Search for the cell housing the specified text and yield its (x, y) center coordinate. 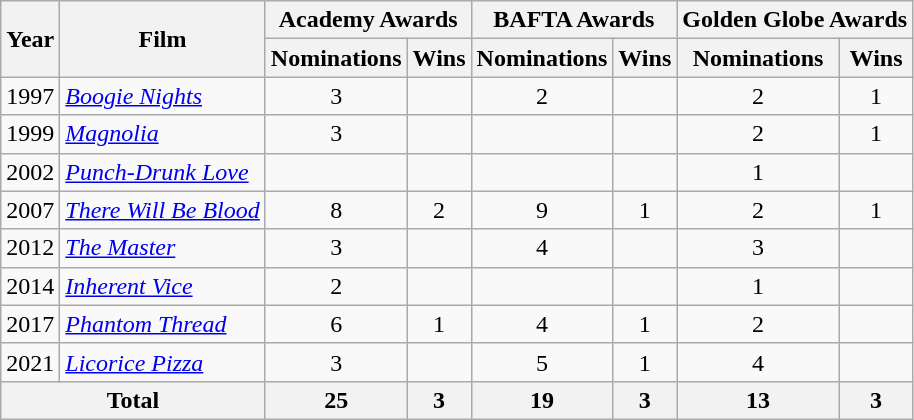
2021 (30, 362)
Golden Globe Awards (795, 20)
Punch-Drunk Love (162, 172)
2014 (30, 286)
25 (336, 400)
2017 (30, 324)
Magnolia (162, 134)
6 (336, 324)
19 (542, 400)
Academy Awards (368, 20)
Total (134, 400)
The Master (162, 248)
Year (30, 39)
2002 (30, 172)
2012 (30, 248)
9 (542, 210)
13 (758, 400)
2007 (30, 210)
Phantom Thread (162, 324)
Boogie Nights (162, 96)
1997 (30, 96)
5 (542, 362)
Licorice Pizza (162, 362)
8 (336, 210)
BAFTA Awards (574, 20)
1999 (30, 134)
Inherent Vice (162, 286)
Film (162, 39)
There Will Be Blood (162, 210)
